Locate the cell with the specified text and output its [X, Y] center coordinate. 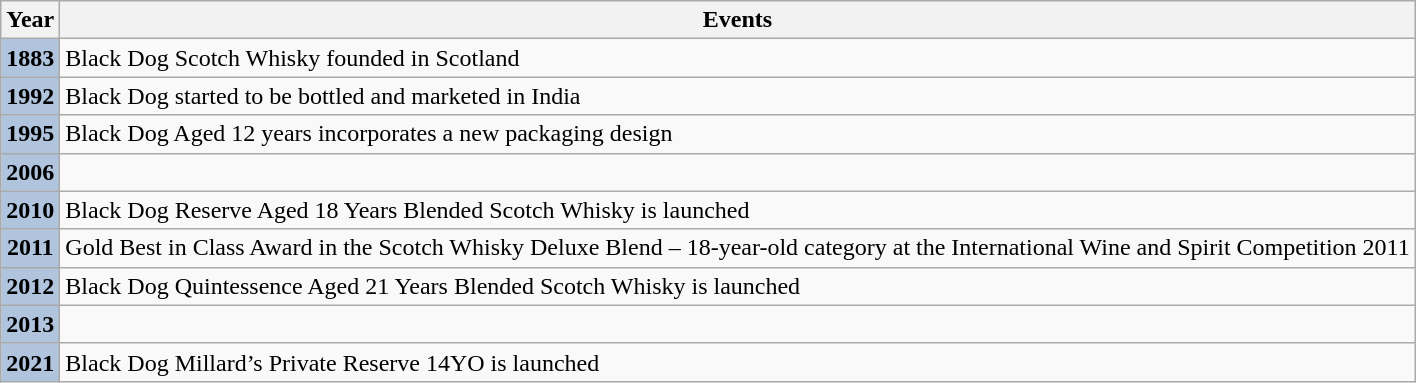
2021 [30, 362]
Events [738, 20]
Black Dog Quintessence Aged 21 Years Blended Scotch Whisky is launched [738, 286]
2013 [30, 324]
Black Dog Scotch Whisky founded in Scotland [738, 58]
Black Dog Reserve Aged 18 Years Blended Scotch Whisky is launched [738, 210]
2011 [30, 248]
1992 [30, 96]
Black Dog Aged 12 years incorporates a new packaging design [738, 134]
Gold Best in Class Award in the Scotch Whisky Deluxe Blend – 18-year-old category at the International Wine and Spirit Competition 2011 [738, 248]
Year [30, 20]
2012 [30, 286]
2006 [30, 172]
1883 [30, 58]
Black Dog started to be bottled and marketed in India [738, 96]
Black Dog Millard’s Private Reserve 14YO is launched [738, 362]
1995 [30, 134]
2010 [30, 210]
